Output the [X, Y] coordinate of the center of the cell containing the given text.  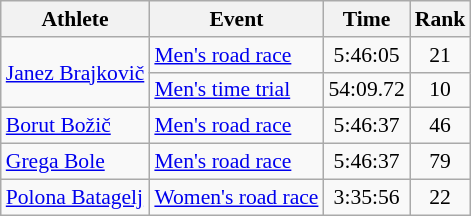
3:35:56 [366, 197]
Rank [440, 19]
21 [440, 55]
Women's road race [236, 197]
Event [236, 19]
54:09.72 [366, 90]
10 [440, 90]
79 [440, 162]
Janez Brajkovič [76, 72]
Grega Bole [76, 162]
Time [366, 19]
46 [440, 126]
Borut Božič [76, 126]
Athlete [76, 19]
22 [440, 197]
Polona Batagelj [76, 197]
5:46:05 [366, 55]
Men's time trial [236, 90]
